Return (X, Y) of the center of cell containing provided text 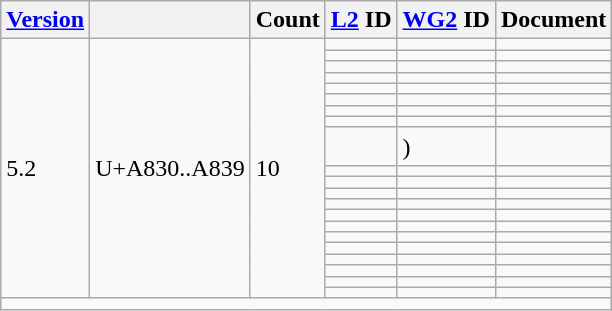
) (446, 146)
Document (553, 20)
Count (288, 20)
U+A830..A839 (170, 168)
Version (46, 20)
WG2 ID (446, 20)
10 (288, 168)
5.2 (46, 168)
L2 ID (361, 20)
